Pinpoint the cell where the given text exists, returning its (x, y) midpoint coordinate. 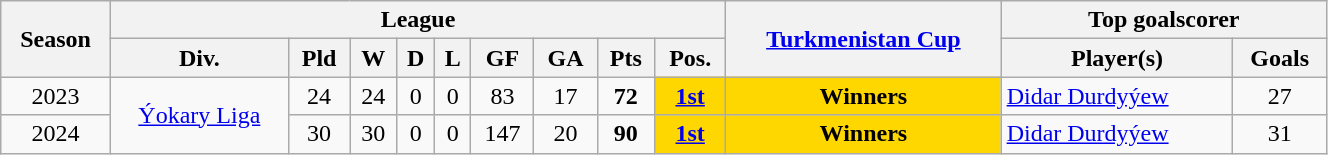
72 (626, 96)
Season (56, 39)
90 (626, 134)
Ýokary Liga (199, 115)
Top goalscorer (1164, 20)
Player(s) (1117, 58)
2024 (56, 134)
Div. (199, 58)
GF (502, 58)
Pld (318, 58)
2023 (56, 96)
League (418, 20)
Pts (626, 58)
L (453, 58)
27 (1280, 96)
Goals (1280, 58)
Pos. (690, 58)
GA (566, 58)
Turkmenistan Cup (864, 39)
W (374, 58)
17 (566, 96)
D (416, 58)
20 (566, 134)
83 (502, 96)
31 (1280, 134)
147 (502, 134)
